From the cell containing the given text, extract its center point as (X, Y) coordinate. 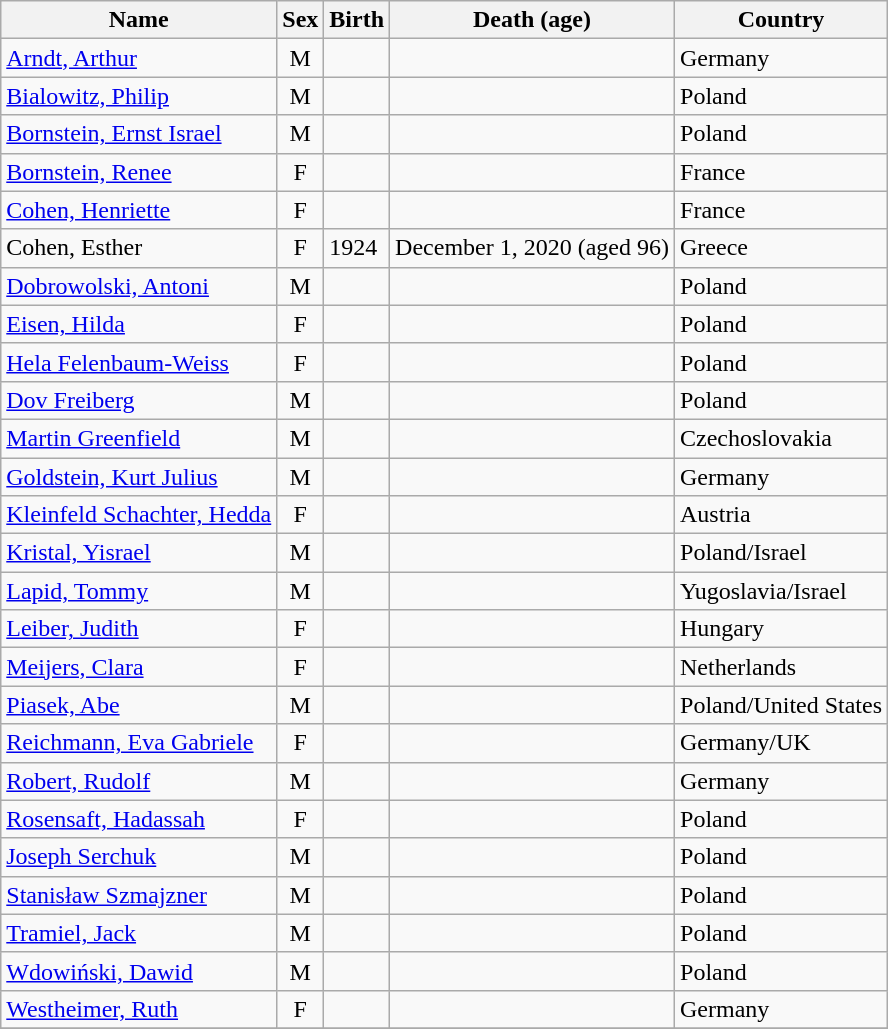
Bornstein, Renee (139, 172)
Hungary (782, 629)
Tramiel, Jack (139, 933)
Westheimer, Ruth (139, 1009)
Sex (300, 20)
Greece (782, 248)
Czechoslovakia (782, 438)
Kristal, Yisrael (139, 553)
Kleinfeld Schachter, Hedda (139, 515)
Birth (357, 20)
Hela Felenbaum-Weiss (139, 362)
Robert, Rudolf (139, 781)
Martin Greenfield (139, 438)
Meijers, Clara (139, 667)
Stanisław Szmajzner (139, 895)
Poland/United States (782, 705)
Reichmann, Eva Gabriele (139, 743)
Dov Freiberg (139, 400)
Lapid, Tommy (139, 591)
Austria (782, 515)
Bornstein, Ernst Israel (139, 134)
Eisen, Hilda (139, 324)
December 1, 2020 (aged 96) (532, 248)
Death (age) (532, 20)
Wdowiński, Dawid (139, 971)
Rosensaft, Hadassah (139, 819)
Country (782, 20)
Cohen, Esther (139, 248)
Netherlands (782, 667)
Germany/UK (782, 743)
Arndt, Arthur (139, 58)
Joseph Serchuk (139, 857)
Poland/Israel (782, 553)
Goldstein, Kurt Julius (139, 477)
Leiber, Judith (139, 629)
Yugoslavia/Israel (782, 591)
Piasek, Abe (139, 705)
Bialowitz, Philip (139, 96)
Dobrowolski, Antoni (139, 286)
1924 (357, 248)
Cohen, Henriette (139, 210)
Name (139, 20)
